Locate the cell with the specified text and output its [x, y] center coordinate. 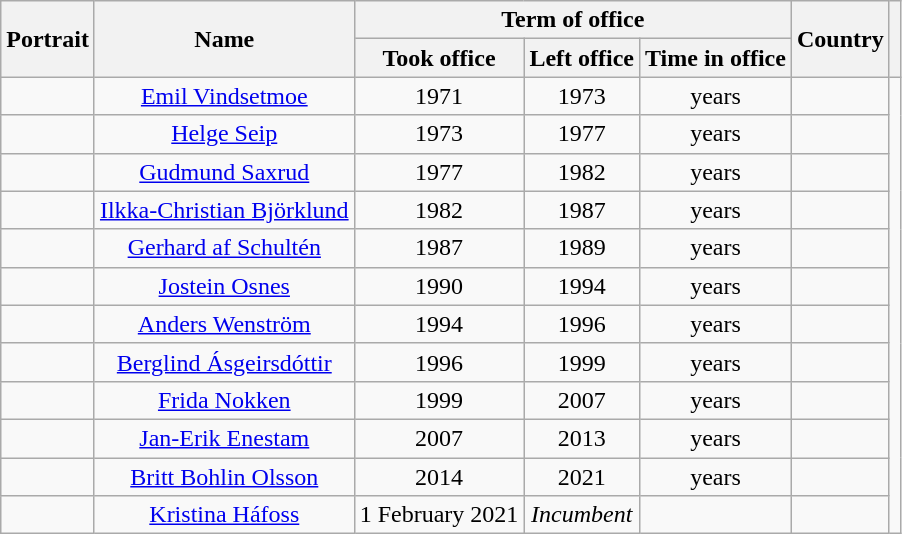
Left office [582, 58]
1 February 2021 [439, 515]
Frida Nokken [224, 400]
Portrait [48, 39]
2014 [439, 477]
Gudmund Saxrud [224, 172]
Kristina Háfoss [224, 515]
2021 [582, 477]
Anders Wenström [224, 324]
1989 [582, 248]
Ilkka-Christian Björklund [224, 210]
Britt Bohlin Olsson [224, 477]
Term of office [572, 20]
Took office [439, 58]
Helge Seip [224, 134]
Country [840, 39]
Incumbent [582, 515]
Emil Vindsetmoe [224, 96]
Jostein Osnes [224, 286]
Jan-Erik Enestam [224, 438]
Name [224, 39]
1971 [439, 96]
1990 [439, 286]
Gerhard af Schultén [224, 248]
2013 [582, 438]
Time in office [716, 58]
Berglind Ásgeirsdóttir [224, 362]
